Provide the [x, y] coordinate of the cell's center where the given text is located.  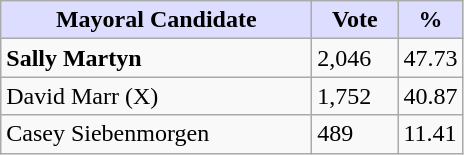
% [430, 20]
11.41 [430, 134]
Sally Martyn [156, 58]
Vote [355, 20]
David Marr (X) [156, 96]
Mayoral Candidate [156, 20]
Casey Siebenmorgen [156, 134]
2,046 [355, 58]
489 [355, 134]
47.73 [430, 58]
1,752 [355, 96]
40.87 [430, 96]
